Capture the cell that displays the provided text and extract its [X, Y] central coordinate. 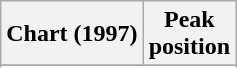
Peakposition [189, 34]
Chart (1997) [72, 34]
